From the cell containing the given text, extract its center point as (x, y) coordinate. 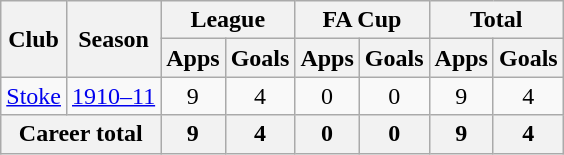
Total (496, 20)
FA Cup (362, 20)
Season (113, 39)
1910–11 (113, 96)
Club (34, 39)
League (228, 20)
Career total (81, 134)
Stoke (34, 96)
